From the cell containing the given text, extract its center point as (X, Y) coordinate. 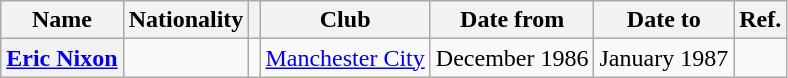
Date to (664, 20)
Manchester City (345, 58)
Name (62, 20)
December 1986 (512, 58)
Club (345, 20)
January 1987 (664, 58)
Nationality (186, 20)
Date from (512, 20)
Eric Nixon (62, 58)
Ref. (760, 20)
